Capture the cell that displays the provided text and extract its (X, Y) central coordinate. 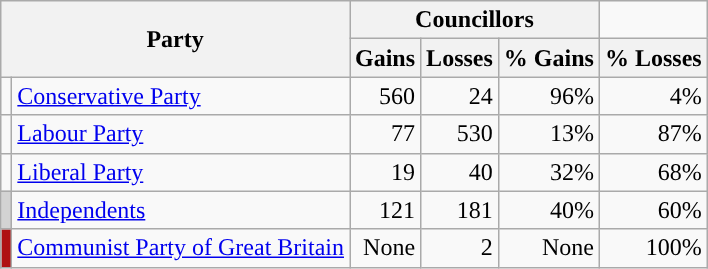
Conservative Party (181, 96)
2 (460, 248)
32% (548, 172)
68% (653, 172)
13% (548, 134)
24 (460, 96)
Communist Party of Great Britain (181, 248)
% Gains (548, 58)
77 (386, 134)
40% (548, 210)
40 (460, 172)
Party (176, 39)
100% (653, 248)
Liberal Party (181, 172)
% Losses (653, 58)
Councillors (475, 20)
4% (653, 96)
560 (386, 96)
181 (460, 210)
Labour Party (181, 134)
121 (386, 210)
Gains (386, 58)
60% (653, 210)
Independents (181, 210)
87% (653, 134)
Losses (460, 58)
19 (386, 172)
96% (548, 96)
530 (460, 134)
